Scan for the cell matching the given text and deliver its [x, y] coordinate at center. 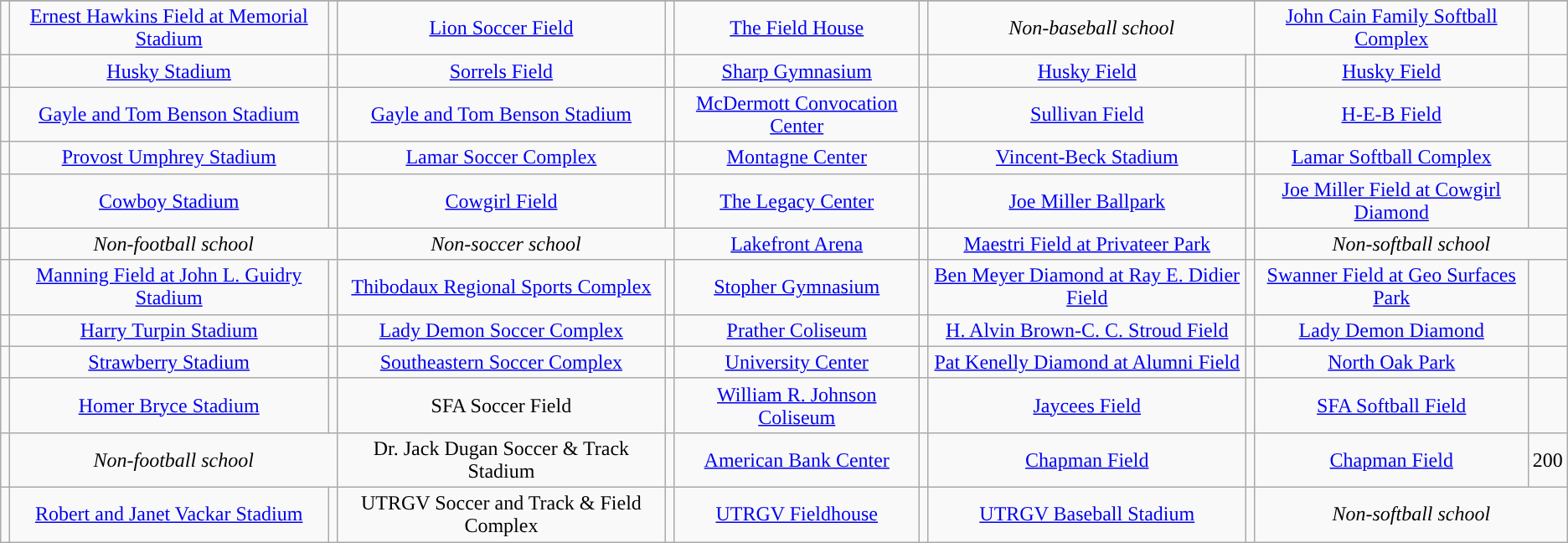
Strawberry Stadium [169, 362]
Dr. Jack Dugan Soccer & Track Stadium [502, 459]
Lady Demon Soccer Complex [502, 330]
Thibodaux Regional Sports Complex [502, 287]
Robert and Janet Vackar Stadium [169, 515]
200 [1548, 459]
Non-soccer school [506, 244]
William R. Johnson Coliseum [797, 406]
Provost Umphrey Stadium [169, 158]
Lady Demon Diamond [1391, 330]
Lion Soccer Field [502, 28]
The Legacy Center [797, 201]
Montagne Center [797, 158]
H. Alvin Brown-C. C. Stroud Field [1087, 330]
North Oak Park [1391, 362]
Lamar Soccer Complex [502, 158]
American Bank Center [797, 459]
Manning Field at John L. Guidry Stadium [169, 287]
The Field House [797, 28]
Maestri Field at Privateer Park [1087, 244]
Southeastern Soccer Complex [502, 362]
Joe Miller Ballpark [1087, 201]
Jaycees Field [1087, 406]
UTRGV Soccer and Track & Field Complex [502, 515]
Husky Stadium [169, 71]
McDermott Convocation Center [797, 114]
Cowgirl Field [502, 201]
SFA Softball Field [1391, 406]
Pat Kenelly Diamond at Alumni Field [1087, 362]
Homer Bryce Stadium [169, 406]
Harry Turpin Stadium [169, 330]
John Cain Family Softball Complex [1391, 28]
SFA Soccer Field [502, 406]
Prather Coliseum [797, 330]
Stopher Gymnasium [797, 287]
H-E-B Field [1391, 114]
Swanner Field at Geo Surfaces Park [1391, 287]
Sharp Gymnasium [797, 71]
Sorrels Field [502, 71]
Joe Miller Field at Cowgirl Diamond [1391, 201]
Vincent-Beck Stadium [1087, 158]
Lakefront Arena [797, 244]
UTRGV Baseball Stadium [1087, 515]
Non-baseball school [1091, 28]
Ernest Hawkins Field at Memorial Stadium [169, 28]
UTRGV Fieldhouse [797, 515]
Ben Meyer Diamond at Ray E. Didier Field [1087, 287]
Cowboy Stadium [169, 201]
University Center [797, 362]
Sullivan Field [1087, 114]
Lamar Softball Complex [1391, 158]
